Find where the given text appears and provide that cell's center as (X, Y) coordinate. 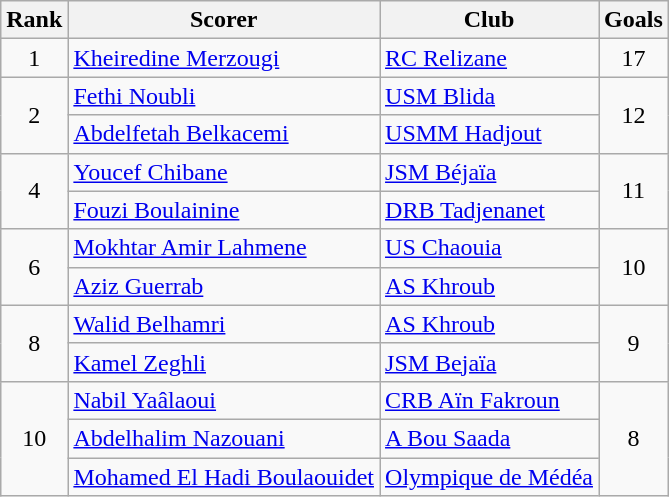
Rank (34, 20)
Abdelfetah Belkacemi (224, 134)
JSM Béjaïa (490, 172)
Walid Belhamri (224, 324)
DRB Tadjenanet (490, 210)
17 (634, 58)
Scorer (224, 20)
US Chaouia (490, 248)
12 (634, 115)
Abdelhalim Nazouani (224, 438)
1 (34, 58)
Olympique de Médéa (490, 477)
RC Relizane (490, 58)
USM Blida (490, 96)
Kamel Zeghli (224, 362)
6 (34, 267)
Mokhtar Amir Lahmene (224, 248)
Youcef Chibane (224, 172)
USMM Hadjout (490, 134)
A Bou Saada (490, 438)
Fethi Noubli (224, 96)
Mohamed El Hadi Boulaouidet (224, 477)
Nabil Yaâlaoui (224, 400)
4 (34, 191)
CRB Aïn Fakroun (490, 400)
JSM Bejaïa (490, 362)
Fouzi Boulainine (224, 210)
2 (34, 115)
Aziz Guerrab (224, 286)
Club (490, 20)
Goals (634, 20)
11 (634, 191)
9 (634, 343)
Kheiredine Merzougi (224, 58)
